Detect which cell encompasses the target text, then output its (X, Y) center coordinate. 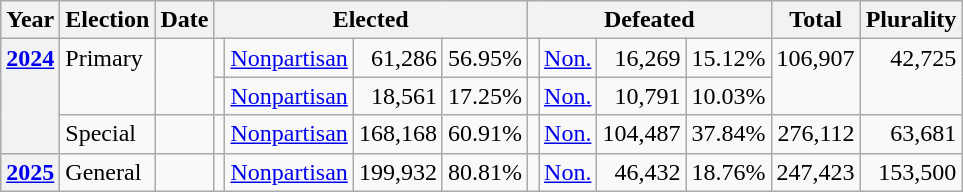
Year (30, 20)
10.03% (728, 96)
18.76% (728, 172)
61,286 (398, 58)
46,432 (642, 172)
104,487 (642, 134)
37.84% (728, 134)
56.95% (484, 58)
247,423 (816, 172)
Date (184, 20)
106,907 (816, 77)
2024 (30, 96)
Election (108, 20)
Defeated (649, 20)
63,681 (911, 134)
80.81% (484, 172)
Plurality (911, 20)
153,500 (911, 172)
18,561 (398, 96)
16,269 (642, 58)
199,932 (398, 172)
Elected (371, 20)
15.12% (728, 58)
Total (816, 20)
17.25% (484, 96)
10,791 (642, 96)
Primary (108, 77)
42,725 (911, 77)
168,168 (398, 134)
Special (108, 134)
General (108, 172)
60.91% (484, 134)
2025 (30, 172)
276,112 (816, 134)
